Provide the (x, y) coordinate of the cell's center where the given text is located.  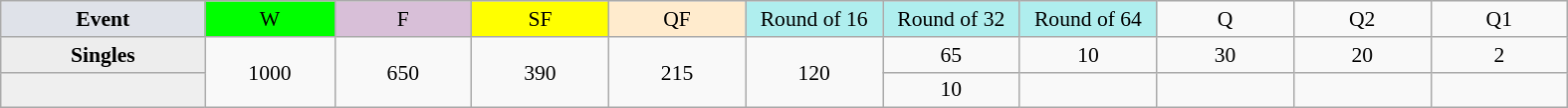
Q2 (1362, 19)
20 (1362, 55)
Q1 (1499, 19)
W (270, 19)
1000 (270, 72)
120 (814, 72)
30 (1226, 55)
2 (1499, 55)
Round of 16 (814, 19)
Round of 64 (1088, 19)
QF (677, 19)
390 (541, 72)
65 (951, 55)
650 (403, 72)
Q (1226, 19)
Event (104, 19)
Singles (104, 55)
Round of 32 (951, 19)
SF (541, 19)
215 (677, 72)
F (403, 19)
